Identify which cell holds the provided text, then report its [X, Y] central coordinate. 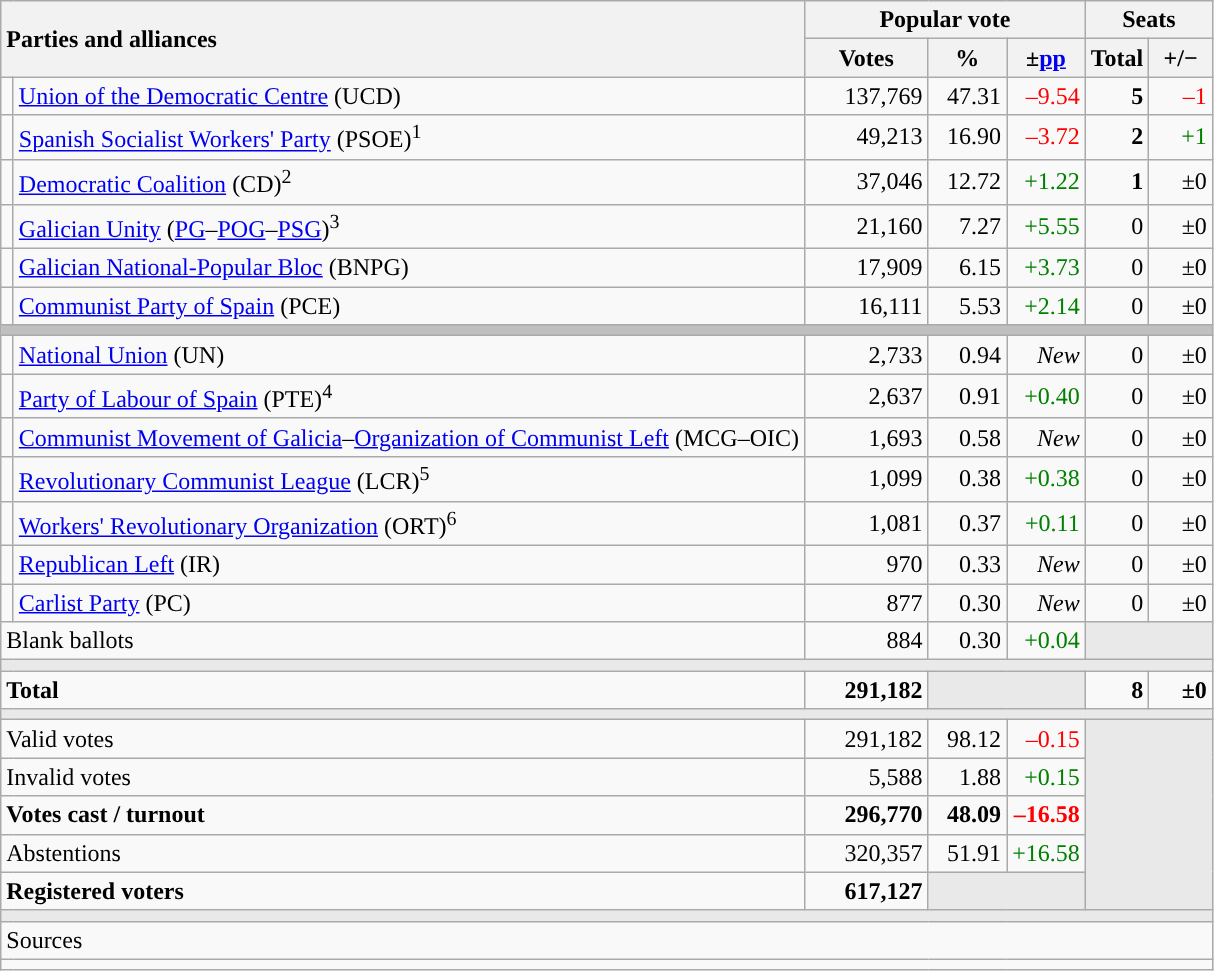
+0.04 [1046, 641]
Union of the Democratic Centre (UCD) [408, 96]
+0.11 [1046, 524]
Revolutionary Communist League (LCR)5 [408, 478]
51.91 [968, 853]
16.90 [968, 138]
Democratic Coalition (CD)2 [408, 182]
+0.15 [1046, 777]
Sources [607, 940]
Communist Movement of Galicia–Organization of Communist Left (MCG–OIC) [408, 437]
5 [1117, 96]
1,081 [867, 524]
–3.72 [1046, 138]
Parties and alliances [403, 39]
0.33 [968, 565]
Workers' Revolutionary Organization (ORT)6 [408, 524]
–16.58 [1046, 815]
Votes [867, 58]
16,111 [867, 306]
–0.15 [1046, 739]
+/− [1181, 58]
137,769 [867, 96]
Valid votes [403, 739]
2,733 [867, 355]
0.94 [968, 355]
–1 [1181, 96]
% [968, 58]
37,046 [867, 182]
8 [1117, 690]
5.53 [968, 306]
1 [1117, 182]
12.72 [968, 182]
Communist Party of Spain (PCE) [408, 306]
7.27 [968, 226]
Spanish Socialist Workers' Party (PSOE)1 [408, 138]
2,637 [867, 396]
617,127 [867, 891]
+2.14 [1046, 306]
Invalid votes [403, 777]
Popular vote [946, 20]
Blank ballots [403, 641]
Votes cast / turnout [403, 815]
21,160 [867, 226]
+5.55 [1046, 226]
970 [867, 565]
Carlist Party (PC) [408, 603]
+1 [1181, 138]
±pp [1046, 58]
1.88 [968, 777]
Galician National-Popular Bloc (BNPG) [408, 268]
320,357 [867, 853]
6.15 [968, 268]
5,588 [867, 777]
1,693 [867, 437]
47.31 [968, 96]
296,770 [867, 815]
Galician Unity (PG–POG–PSG)3 [408, 226]
0.58 [968, 437]
48.09 [968, 815]
+0.38 [1046, 478]
0.37 [968, 524]
98.12 [968, 739]
0.38 [968, 478]
–9.54 [1046, 96]
Seats [1148, 20]
+1.22 [1046, 182]
+3.73 [1046, 268]
Abstentions [403, 853]
2 [1117, 138]
1,099 [867, 478]
+0.40 [1046, 396]
0.91 [968, 396]
Registered voters [403, 891]
884 [867, 641]
49,213 [867, 138]
National Union (UN) [408, 355]
877 [867, 603]
Republican Left (IR) [408, 565]
+16.58 [1046, 853]
17,909 [867, 268]
Party of Labour of Spain (PTE)4 [408, 396]
